Locate the cell with the specified text and output its [X, Y] center coordinate. 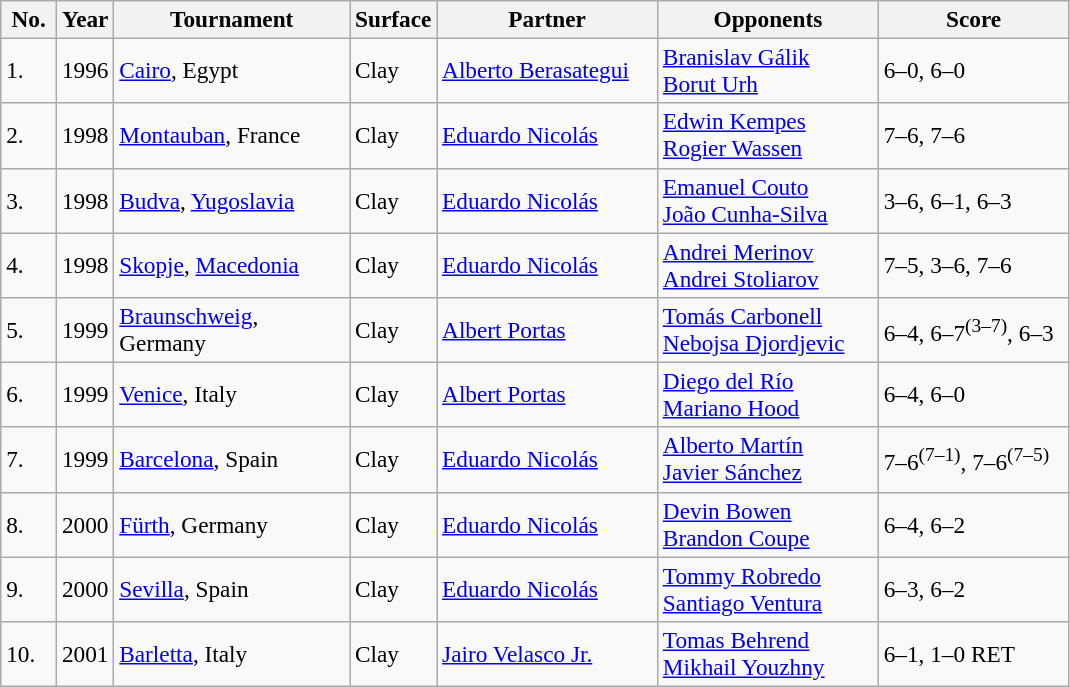
Tournament [232, 19]
Venice, Italy [232, 394]
6–4, 6–0 [974, 394]
Tomás Carbonell Nebojsa Djordjevic [768, 330]
6–1, 1–0 RET [974, 654]
Budva, Yugoslavia [232, 200]
6. [29, 394]
6–0, 6–0 [974, 70]
3. [29, 200]
Sevilla, Spain [232, 588]
Alberto Martín Javier Sánchez [768, 460]
Fürth, Germany [232, 524]
6–4, 6–2 [974, 524]
7–6, 7–6 [974, 136]
Cairo, Egypt [232, 70]
No. [29, 19]
1. [29, 70]
2001 [86, 654]
Tommy Robredo Santiago Ventura [768, 588]
Tomas Behrend Mikhail Youzhny [768, 654]
Andrei Merinov Andrei Stoliarov [768, 264]
3–6, 6–1, 6–3 [974, 200]
Braunschweig, Germany [232, 330]
Barcelona, Spain [232, 460]
Emanuel Couto João Cunha-Silva [768, 200]
Edwin Kempes Rogier Wassen [768, 136]
9. [29, 588]
4. [29, 264]
1996 [86, 70]
7. [29, 460]
2. [29, 136]
Jairo Velasco Jr. [548, 654]
Year [86, 19]
Partner [548, 19]
8. [29, 524]
Diego del Río Mariano Hood [768, 394]
7–6(7–1), 7–6(7–5) [974, 460]
Montauban, France [232, 136]
Score [974, 19]
Barletta, Italy [232, 654]
Surface [394, 19]
Opponents [768, 19]
6–3, 6–2 [974, 588]
6–4, 6–7(3–7), 6–3 [974, 330]
Skopje, Macedonia [232, 264]
10. [29, 654]
5. [29, 330]
Alberto Berasategui [548, 70]
Branislav Gálik Borut Urh [768, 70]
7–5, 3–6, 7–6 [974, 264]
Devin Bowen Brandon Coupe [768, 524]
